Determine the [x, y] coordinate at the center of the cell enclosing the given text.  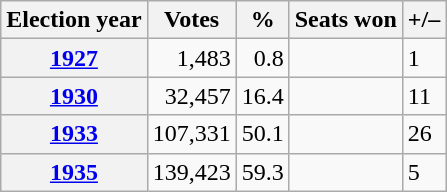
32,457 [192, 96]
1,483 [192, 58]
1933 [74, 134]
1 [424, 58]
16.4 [262, 96]
% [262, 20]
11 [424, 96]
26 [424, 134]
1927 [74, 58]
0.8 [262, 58]
1930 [74, 96]
107,331 [192, 134]
Votes [192, 20]
+/– [424, 20]
Seats won [346, 20]
50.1 [262, 134]
1935 [74, 172]
Election year [74, 20]
5 [424, 172]
59.3 [262, 172]
139,423 [192, 172]
